Detect which cell encompasses the target text, then output its (X, Y) center coordinate. 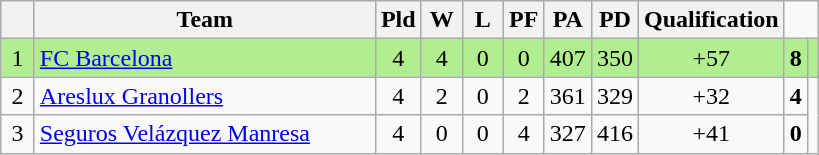
Pld (398, 20)
L (482, 20)
+32 (711, 96)
Qualification (711, 20)
+41 (711, 134)
350 (614, 58)
407 (568, 58)
Seguros Velázquez Manresa (204, 134)
361 (568, 96)
416 (614, 134)
W (442, 20)
Areslux Granollers (204, 96)
PA (568, 20)
FC Barcelona (204, 58)
PD (614, 20)
329 (614, 96)
327 (568, 134)
8 (796, 58)
PF (524, 20)
+57 (711, 58)
1 (18, 58)
Team (204, 20)
3 (18, 134)
